Detect which cell encompasses the target text, then output its (x, y) center coordinate. 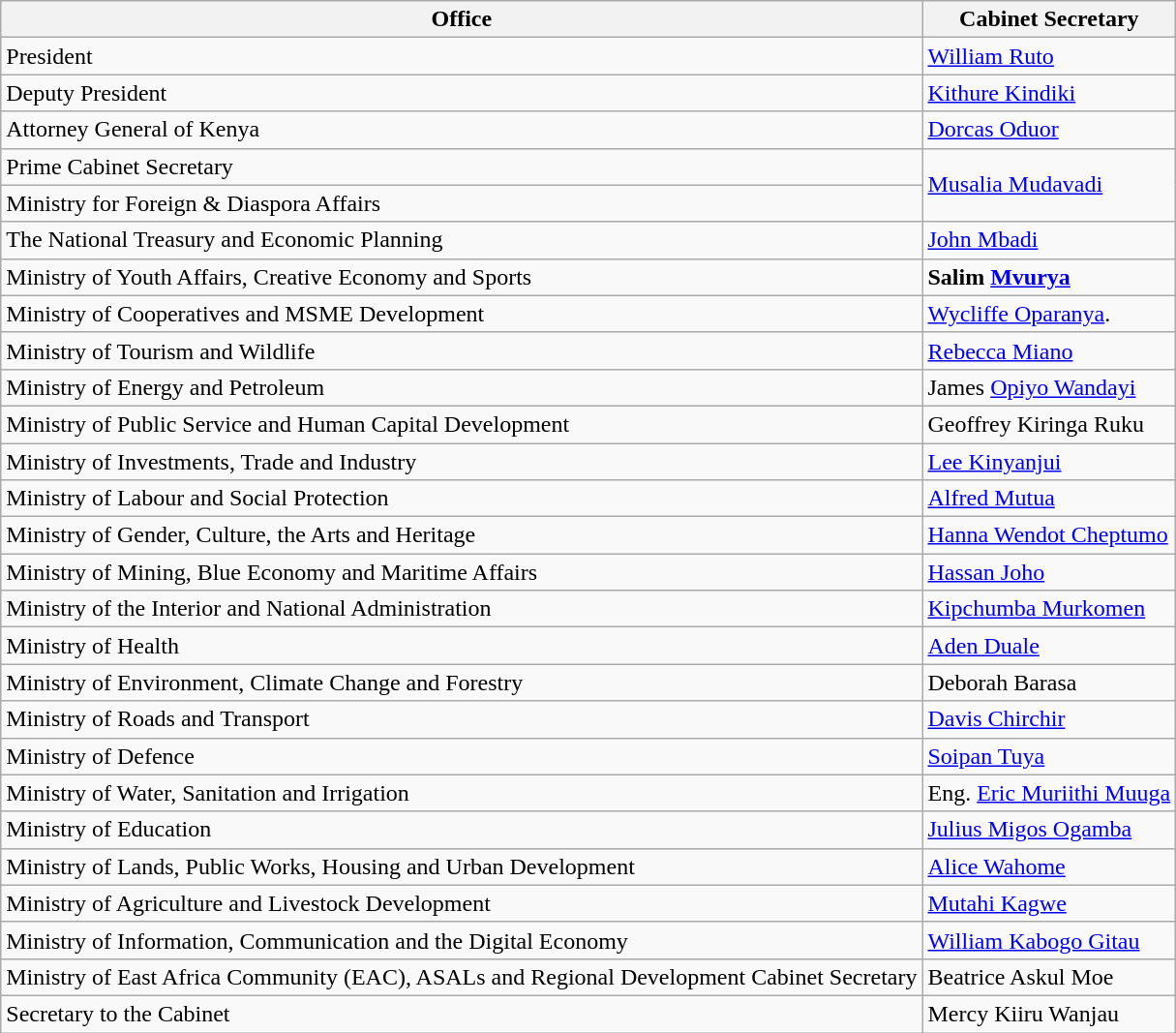
Wycliffe Oparanya. (1049, 314)
Attorney General of Kenya (462, 130)
Ministry of Labour and Social Protection (462, 499)
Alice Wahome (1049, 866)
Deputy President (462, 93)
Kipchumba Murkomen (1049, 609)
Ministry of Mining, Blue Economy and Maritime Affairs (462, 572)
President (462, 56)
Hassan Joho (1049, 572)
Salim Mvurya (1049, 277)
Cabinet Secretary (1049, 19)
Beatrice Askul Moe (1049, 977)
James Opiyo Wandayi (1049, 387)
Rebecca Miano (1049, 350)
Ministry of Environment, Climate Change and Forestry (462, 683)
Ministry of Tourism and Wildlife (462, 350)
Hanna Wendot Cheptumo (1049, 535)
Ministry of Health (462, 646)
Ministry of Information, Communication and the Digital Economy (462, 940)
Prime Cabinet Secretary (462, 167)
Ministry of Gender, Culture, the Arts and Heritage (462, 535)
Secretary to the Cabinet (462, 1014)
Ministry of Water, Sanitation and Irrigation (462, 793)
Ministry of Education (462, 830)
Ministry of East Africa Community (EAC), ASALs and Regional Development Cabinet Secretary (462, 977)
Office (462, 19)
Eng. Eric Muriithi Muuga (1049, 793)
Aden Duale (1049, 646)
Ministry of Agriculture and Livestock Development (462, 903)
Deborah Barasa (1049, 683)
Dorcas Oduor (1049, 130)
Ministry of Youth Affairs, Creative Economy and Sports (462, 277)
The National Treasury and Economic Planning (462, 240)
Mercy Kiiru Wanjau (1049, 1014)
Geoffrey Kiringa Ruku (1049, 424)
Ministry of Lands, Public Works, Housing and Urban Development (462, 866)
Julius Migos Ogamba (1049, 830)
Ministry of Energy and Petroleum (462, 387)
William Ruto (1049, 56)
Ministry for Foreign & Diaspora Affairs (462, 203)
Ministry of Public Service and Human Capital Development (462, 424)
Alfred Mutua (1049, 499)
Lee Kinyanjui (1049, 462)
Ministry of Investments, Trade and Industry (462, 462)
Soipan Tuya (1049, 756)
Kithure Kindiki (1049, 93)
Ministry of Defence (462, 756)
Ministry of Roads and Transport (462, 719)
William Kabogo Gitau (1049, 940)
John Mbadi (1049, 240)
Ministry of Cooperatives and MSME Development (462, 314)
Davis Chirchir (1049, 719)
Musalia Mudavadi (1049, 185)
Ministry of the Interior and National Administration (462, 609)
Mutahi Kagwe (1049, 903)
